Pinpoint the cell where the given text exists, returning its (x, y) midpoint coordinate. 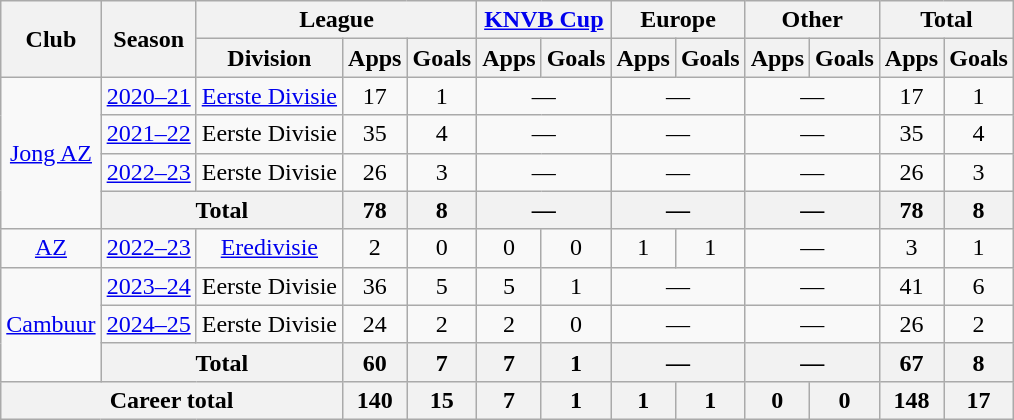
Europe (678, 20)
41 (911, 286)
148 (911, 400)
Eredivisie (269, 248)
2023–24 (148, 286)
67 (911, 362)
24 (375, 324)
2024–25 (148, 324)
2020–21 (148, 96)
Other (812, 20)
Club (51, 39)
2021–22 (148, 134)
6 (979, 286)
Season (148, 39)
AZ (51, 248)
140 (375, 400)
Cambuur (51, 324)
KNVB Cup (544, 20)
League (336, 20)
Career total (172, 400)
36 (375, 286)
60 (375, 362)
Division (269, 58)
Jong AZ (51, 153)
15 (442, 400)
